For the text-containing cell, return its midpoint in [x, y] coordinate format. 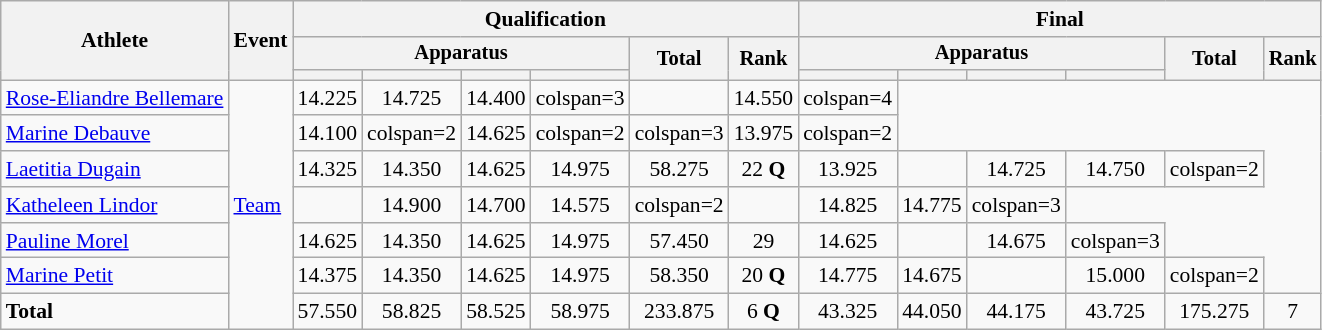
13.925 [848, 169]
14.100 [328, 134]
Laetitia Dugain [115, 169]
14.325 [328, 169]
44.175 [1016, 312]
43.325 [848, 312]
20 Q [764, 276]
43.725 [1116, 312]
Qualification [546, 19]
Athlete [115, 40]
57.550 [328, 312]
14.825 [848, 205]
14.700 [496, 205]
Katheleen Lindor [115, 205]
29 [764, 241]
Marine Debauve [115, 134]
58.525 [496, 312]
58.975 [580, 312]
22 Q [764, 169]
14.400 [496, 98]
14.575 [580, 205]
colspan=4 [848, 98]
7 [1293, 312]
Pauline Morel [115, 241]
58.350 [680, 276]
13.975 [764, 134]
Rose-Eliandre Bellemare [115, 98]
14.750 [1116, 169]
14.375 [328, 276]
14.225 [328, 98]
233.875 [680, 312]
Event [260, 40]
14.550 [764, 98]
58.275 [680, 169]
175.275 [1214, 312]
58.825 [412, 312]
15.000 [1116, 276]
Final [1060, 19]
Team [260, 204]
14.900 [412, 205]
57.450 [680, 241]
44.050 [932, 312]
Marine Petit [115, 276]
6 Q [764, 312]
